Search for the cell housing the specified text and yield its [X, Y] center coordinate. 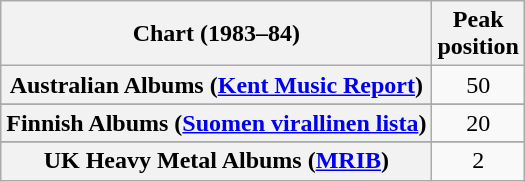
Peakposition [478, 34]
UK Heavy Metal Albums (MRIB) [216, 161]
20 [478, 123]
Chart (1983–84) [216, 34]
Finnish Albums (Suomen virallinen lista) [216, 123]
2 [478, 161]
50 [478, 85]
Australian Albums (Kent Music Report) [216, 85]
